Extract the (X, Y) coordinate from the center of the cell holding the provided text.  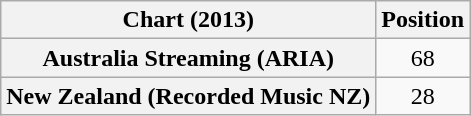
28 (423, 96)
Australia Streaming (ARIA) (188, 58)
New Zealand (Recorded Music NZ) (188, 96)
Chart (2013) (188, 20)
68 (423, 58)
Position (423, 20)
